For the text-containing cell, return its midpoint in [X, Y] coordinate format. 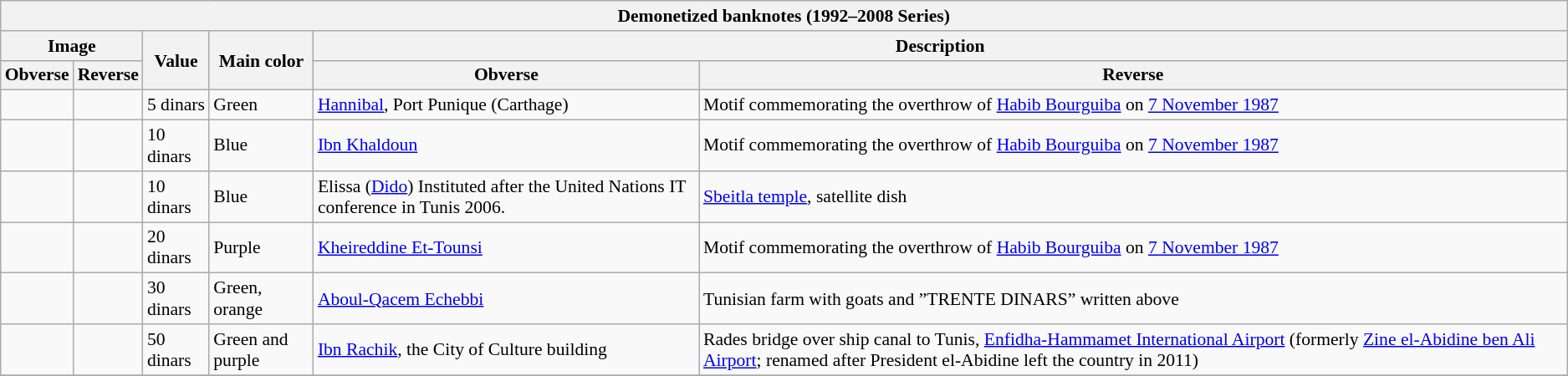
20 dinars [176, 247]
Ibn Khaldoun [507, 145]
Aboul-Qacem Echebbi [507, 299]
50 dinars [176, 349]
Tunisian farm with goats and ”TRENTE DINARS” written above [1133, 299]
Demonetized banknotes (1992–2008 Series) [784, 16]
Kheireddine Et-Tounsi [507, 247]
Green and purple [261, 349]
Description [940, 46]
Green, orange [261, 299]
Elissa (Dido) Instituted after the United Nations IT conference in Tunis 2006. [507, 197]
30 dinars [176, 299]
Main color [261, 60]
Sbeitla temple, satellite dish [1133, 197]
Value [176, 60]
5 dinars [176, 105]
Hannibal, Port Punique (Carthage) [507, 105]
Green [261, 105]
Image [72, 46]
Purple [261, 247]
Ibn Rachik, the City of Culture building [507, 349]
